For the text-containing cell, return its midpoint in [x, y] coordinate format. 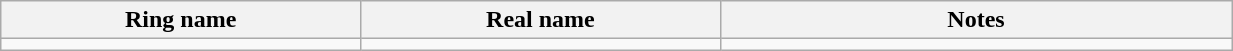
Notes [976, 20]
Ring name [181, 20]
Real name [541, 20]
